Detect which cell encompasses the target text, then output its (x, y) center coordinate. 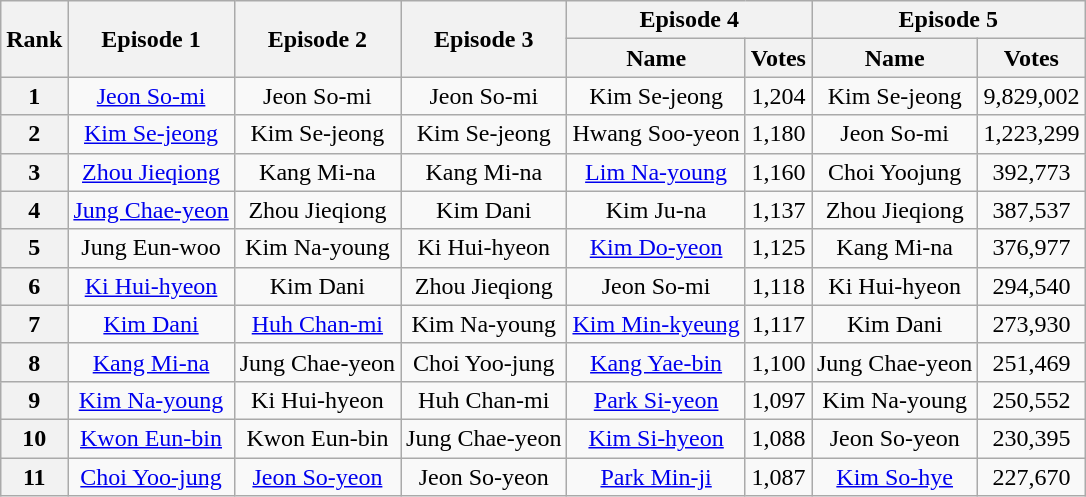
Episode 3 (484, 39)
1,117 (778, 324)
294,540 (1032, 286)
250,552 (1032, 400)
Episode 1 (151, 39)
227,670 (1032, 477)
Choi Yoojung (895, 172)
Episode 4 (690, 20)
Kim Si-hyeon (656, 438)
4 (34, 210)
Kang Yae-bin (656, 362)
7 (34, 324)
230,395 (1032, 438)
Hwang Soo-yeon (656, 134)
1,223,299 (1032, 134)
251,469 (1032, 362)
1,088 (778, 438)
387,537 (1032, 210)
1,125 (778, 248)
1,118 (778, 286)
273,930 (1032, 324)
1,087 (778, 477)
1,100 (778, 362)
Lim Na-young (656, 172)
2 (34, 134)
11 (34, 477)
Park Si-yeon (656, 400)
Rank (34, 39)
9,829,002 (1032, 96)
3 (34, 172)
1,180 (778, 134)
Park Min-ji (656, 477)
6 (34, 286)
1,137 (778, 210)
392,773 (1032, 172)
Kim Do-yeon (656, 248)
Episode 5 (948, 20)
Kim Min-kyeung (656, 324)
9 (34, 400)
Episode 2 (317, 39)
1,160 (778, 172)
8 (34, 362)
1,204 (778, 96)
Kim So-hye (895, 477)
1,097 (778, 400)
Kim Ju-na (656, 210)
376,977 (1032, 248)
1 (34, 96)
10 (34, 438)
5 (34, 248)
Jung Eun-woo (151, 248)
